Output the (x, y) coordinate of the center of the cell containing the given text.  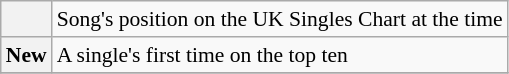
New (26, 55)
A single's first time on the top ten (280, 55)
Song's position on the UK Singles Chart at the time (280, 19)
